Pinpoint the cell where the given text exists, returning its (x, y) midpoint coordinate. 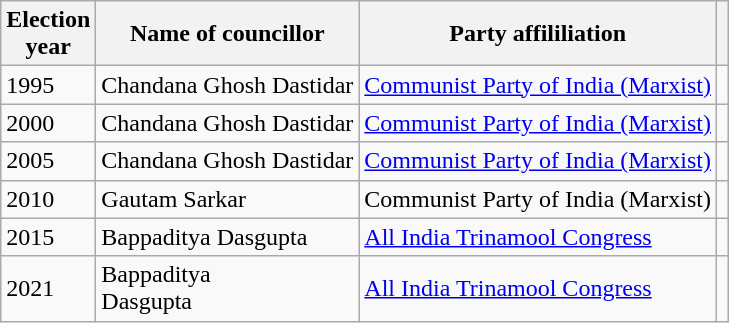
Name of councillor (228, 34)
Bappaditya Dasgupta (228, 237)
2005 (48, 161)
Election year (48, 34)
Party affililiation (538, 34)
2000 (48, 123)
1995 (48, 85)
BappadityaDasgupta (228, 288)
2010 (48, 199)
2021 (48, 288)
2015 (48, 237)
Gautam Sarkar (228, 199)
